Scan for the cell matching the given text and deliver its [X, Y] coordinate at center. 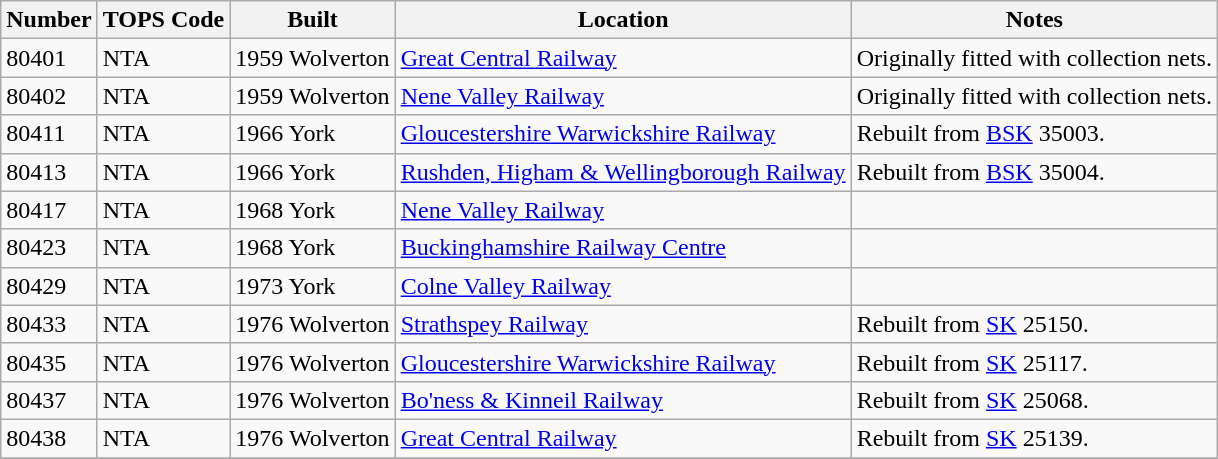
Rebuilt from BSK 35004. [1034, 172]
80413 [49, 172]
Notes [1034, 20]
80423 [49, 248]
Rebuilt from SK 25117. [1034, 362]
Number [49, 20]
80438 [49, 438]
Rushden, Higham & Wellingborough Railway [623, 172]
TOPS Code [164, 20]
Rebuilt from SK 25139. [1034, 438]
80402 [49, 96]
Strathspey Railway [623, 324]
80435 [49, 362]
80437 [49, 400]
80401 [49, 58]
1973 York [312, 286]
80417 [49, 210]
Bo'ness & Kinneil Railway [623, 400]
Colne Valley Railway [623, 286]
Location [623, 20]
Rebuilt from SK 25068. [1034, 400]
Rebuilt from BSK 35003. [1034, 134]
80433 [49, 324]
80429 [49, 286]
80411 [49, 134]
Buckinghamshire Railway Centre [623, 248]
Built [312, 20]
Rebuilt from SK 25150. [1034, 324]
